Search for the cell housing the specified text and yield its (X, Y) center coordinate. 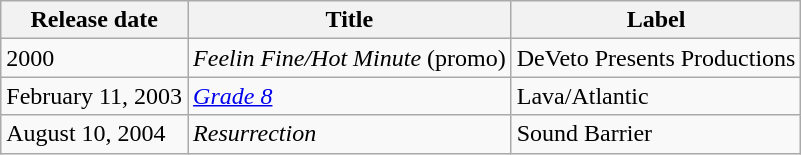
Grade 8 (350, 96)
Resurrection (350, 134)
2000 (94, 58)
Lava/Atlantic (656, 96)
Feelin Fine/Hot Minute (promo) (350, 58)
August 10, 2004 (94, 134)
Title (350, 20)
February 11, 2003 (94, 96)
Label (656, 20)
DeVeto Presents Productions (656, 58)
Sound Barrier (656, 134)
Release date (94, 20)
